Detect which cell encompasses the target text, then output its (x, y) center coordinate. 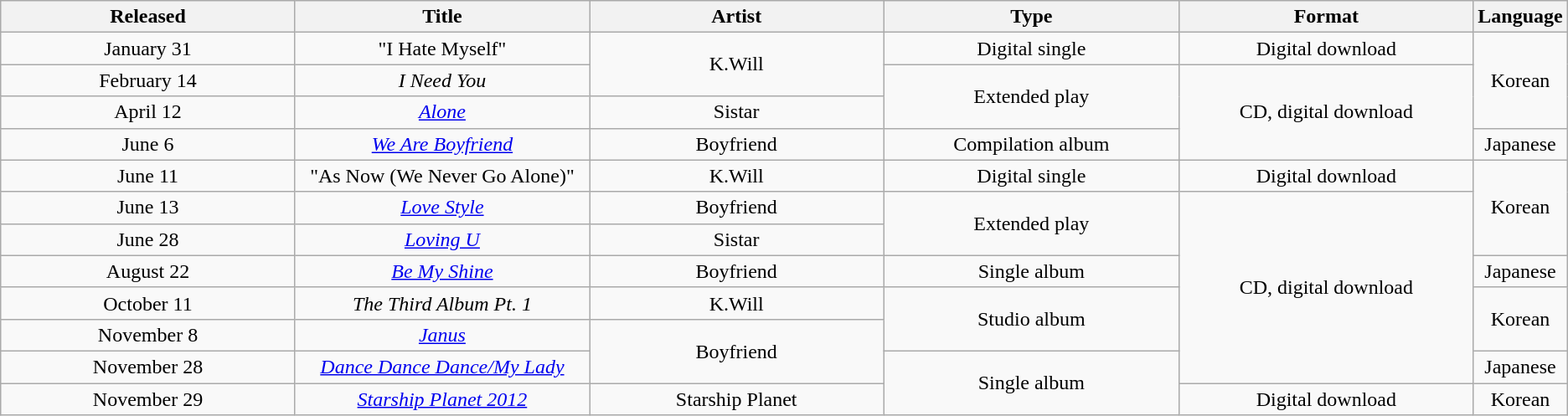
Love Style (442, 208)
October 11 (147, 303)
Dance Dance Dance/My Lady (442, 367)
Starship Planet 2012 (442, 399)
Janus (442, 335)
The Third Album Pt. 1 (442, 303)
January 31 (147, 49)
Released (147, 17)
June 28 (147, 239)
Format (1327, 17)
April 12 (147, 112)
August 22 (147, 271)
Loving U (442, 239)
Type (1032, 17)
Alone (442, 112)
February 14 (147, 80)
Compilation album (1032, 144)
"As Now (We Never Go Alone)" (442, 176)
June 13 (147, 208)
June 11 (147, 176)
November 29 (147, 399)
June 6 (147, 144)
Starship Planet (737, 399)
Artist (737, 17)
We Are Boyfriend (442, 144)
November 28 (147, 367)
Title (442, 17)
I Need You (442, 80)
Studio album (1032, 319)
Be My Shine (442, 271)
Language (1520, 17)
"I Hate Myself" (442, 49)
November 8 (147, 335)
